Pinpoint the cell where the given text exists, returning its [X, Y] midpoint coordinate. 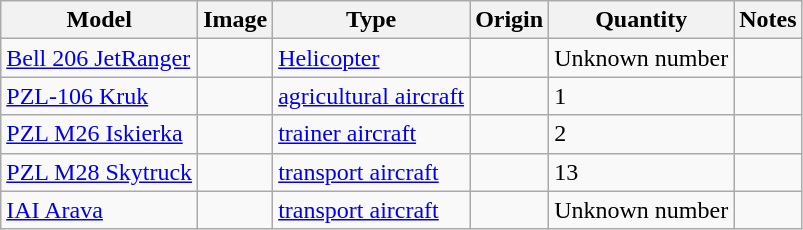
PZL M26 Iskierka [100, 134]
Helicopter [372, 58]
PZL M28 Skytruck [100, 172]
Origin [510, 20]
2 [642, 134]
Model [100, 20]
agricultural aircraft [372, 96]
1 [642, 96]
IAI Arava [100, 210]
13 [642, 172]
Notes [768, 20]
Bell 206 JetRanger [100, 58]
Quantity [642, 20]
PZL-106 Kruk [100, 96]
Type [372, 20]
Image [236, 20]
trainer aircraft [372, 134]
